From the cell containing the given text, extract its center point as (X, Y) coordinate. 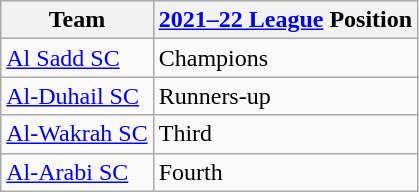
2021–22 League Position (285, 20)
Al Sadd SC (77, 58)
Team (77, 20)
Third (285, 134)
Fourth (285, 172)
Al-Arabi SC (77, 172)
Al-Wakrah SC (77, 134)
Al-Duhail SC (77, 96)
Champions (285, 58)
Runners-up (285, 96)
